From the cell containing the given text, extract its center point as [x, y] coordinate. 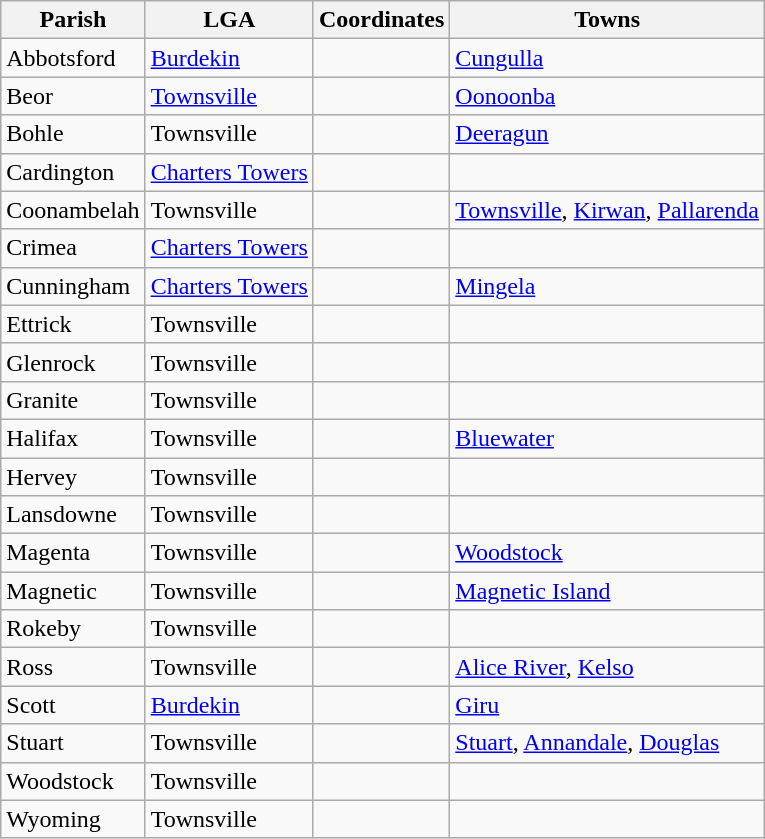
Mingela [608, 286]
LGA [229, 20]
Stuart [73, 743]
Magnetic Island [608, 591]
Lansdowne [73, 515]
Bluewater [608, 438]
Magenta [73, 553]
Cungulla [608, 58]
Coonambelah [73, 210]
Stuart, Annandale, Douglas [608, 743]
Ross [73, 667]
Crimea [73, 248]
Rokeby [73, 629]
Cunningham [73, 286]
Wyoming [73, 819]
Townsville, Kirwan, Pallarenda [608, 210]
Oonoonba [608, 96]
Halifax [73, 438]
Ettrick [73, 324]
Cardington [73, 172]
Bohle [73, 134]
Towns [608, 20]
Abbotsford [73, 58]
Scott [73, 705]
Giru [608, 705]
Glenrock [73, 362]
Alice River, Kelso [608, 667]
Granite [73, 400]
Hervey [73, 477]
Coordinates [381, 20]
Magnetic [73, 591]
Deeragun [608, 134]
Beor [73, 96]
Parish [73, 20]
